Detect which cell encompasses the target text, then output its (x, y) center coordinate. 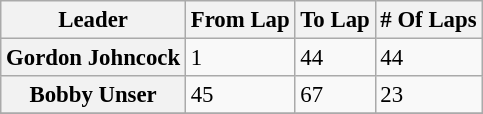
Leader (94, 20)
Gordon Johncock (94, 58)
1 (240, 58)
# Of Laps (428, 20)
From Lap (240, 20)
67 (335, 95)
Bobby Unser (94, 95)
To Lap (335, 20)
45 (240, 95)
23 (428, 95)
